From the cell containing the given text, extract its center point as [x, y] coordinate. 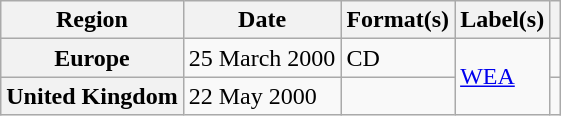
United Kingdom [92, 96]
Europe [92, 58]
Format(s) [398, 20]
CD [398, 58]
22 May 2000 [262, 96]
WEA [502, 77]
Date [262, 20]
Label(s) [502, 20]
Region [92, 20]
25 March 2000 [262, 58]
